Provide the [X, Y] coordinate of the cell's center where the given text is located.  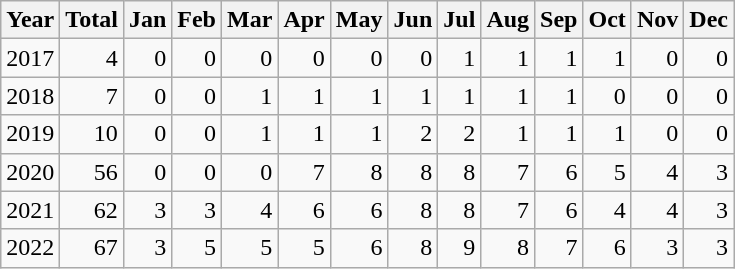
Jun [413, 20]
Apr [304, 20]
2021 [30, 210]
Jan [147, 20]
Oct [607, 20]
Sep [559, 20]
Jul [460, 20]
2020 [30, 172]
56 [92, 172]
2019 [30, 134]
Feb [197, 20]
Total [92, 20]
9 [460, 248]
2017 [30, 58]
10 [92, 134]
Mar [250, 20]
Nov [657, 20]
Year [30, 20]
2018 [30, 96]
62 [92, 210]
2022 [30, 248]
67 [92, 248]
Aug [508, 20]
May [359, 20]
Dec [709, 20]
